For the text-containing cell, return its midpoint in (X, Y) coordinate format. 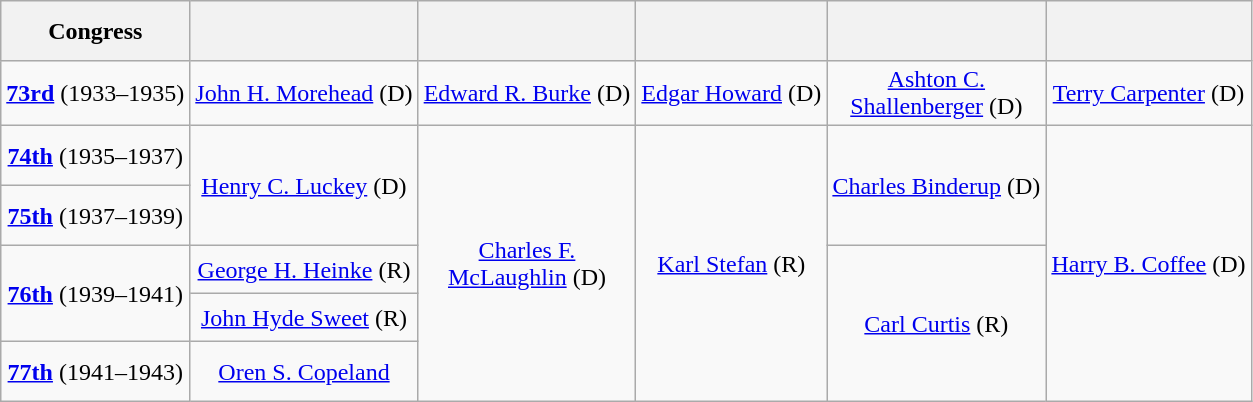
Charles Binderup (D) (936, 186)
Carl Curtis (R) (936, 324)
Harry B. Coffee (D) (1148, 264)
74th (1935–1937) (96, 156)
John Hyde Sweet (R) (304, 318)
John H. Morehead (D) (304, 94)
Oren S. Copeland (304, 372)
Charles F.McLaughlin (D) (527, 264)
George H. Heinke (R) (304, 270)
Congress (96, 31)
Edward R. Burke (D) (527, 94)
76th (1939–1941) (96, 294)
75th (1937–1939) (96, 216)
Edgar Howard (D) (732, 94)
Terry Carpenter (D) (1148, 94)
Karl Stefan (R) (732, 264)
73rd (1933–1935) (96, 94)
Henry C. Luckey (D) (304, 186)
Ashton C.Shallenberger (D) (936, 94)
77th (1941–1943) (96, 372)
